Capture the cell that displays the provided text and extract its (X, Y) central coordinate. 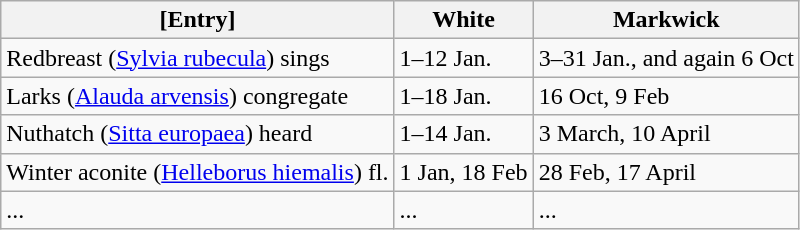
1–18 Jan. (464, 96)
[Entry] (198, 20)
1 Jan, 18 Feb (464, 172)
1–14 Jan. (464, 134)
1–12 Jan. (464, 58)
Nuthatch (Sitta europaea) heard (198, 134)
16 Oct, 9 Feb (666, 96)
Redbreast (Sylvia rubecula) sings (198, 58)
Larks (Alauda arvensis) congregate (198, 96)
White (464, 20)
28 Feb, 17 April (666, 172)
Winter aconite (Helleborus hiemalis) fl. (198, 172)
Markwick (666, 20)
3 March, 10 April (666, 134)
3–31 Jan., and again 6 Oct (666, 58)
